For the text-containing cell, return its midpoint in (x, y) coordinate format. 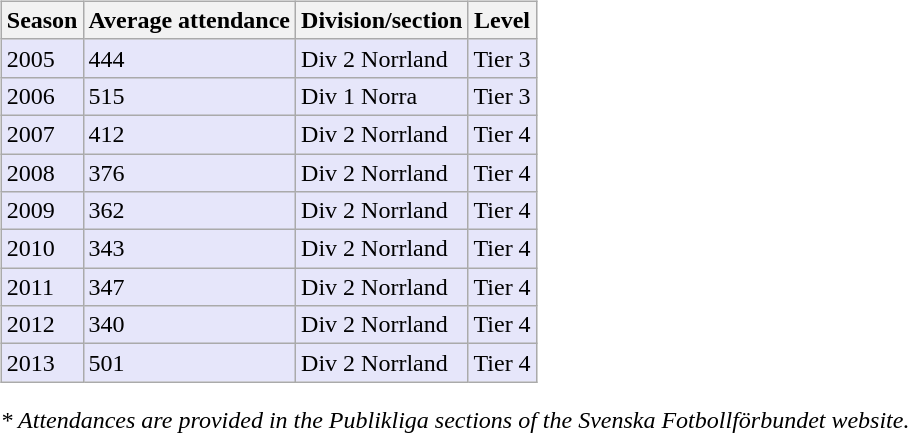
340 (190, 325)
Average attendance (190, 20)
Level (502, 20)
2012 (42, 325)
Season (42, 20)
2013 (42, 363)
362 (190, 211)
2005 (42, 58)
515 (190, 96)
2009 (42, 211)
2007 (42, 134)
501 (190, 363)
444 (190, 58)
2008 (42, 173)
Division/section (382, 20)
343 (190, 249)
376 (190, 173)
347 (190, 287)
2011 (42, 287)
2010 (42, 249)
412 (190, 134)
2006 (42, 96)
Div 1 Norra (382, 96)
